Locate the cell with the specified text and output its (x, y) center coordinate. 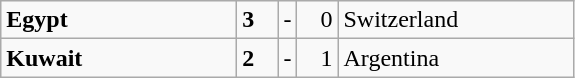
2 (258, 58)
Switzerland (456, 20)
1 (318, 58)
0 (318, 20)
3 (258, 20)
Kuwait (119, 58)
Egypt (119, 20)
Argentina (456, 58)
